Detect which cell encompasses the target text, then output its (X, Y) center coordinate. 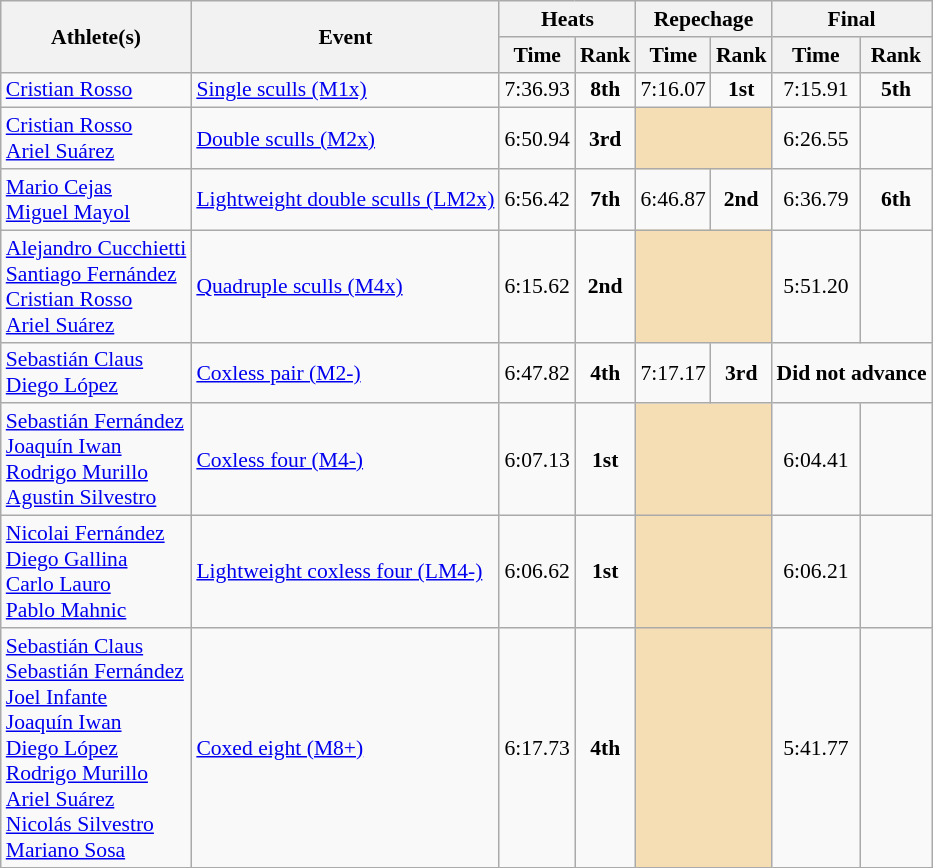
7:36.93 (536, 90)
7:15.91 (816, 90)
Cristian Rosso (96, 90)
6:04.41 (816, 460)
5:41.77 (816, 748)
Sebastián FernándezJoaquín IwanRodrigo MurilloAgustin Silvestro (96, 460)
6:26.55 (816, 138)
Cristian RossoAriel Suárez (96, 138)
Final (851, 19)
Coxed eight (M8+) (345, 748)
Coxless four (M4-) (345, 460)
Mario CejasMiguel Mayol (96, 200)
6:50.94 (536, 138)
6th (896, 200)
6:17.73 (536, 748)
Sebastián ClausSebastián FernándezJoel InfanteJoaquín IwanDiego LópezRodrigo MurilloAriel SuárezNicolás SilvestroMariano Sosa (96, 748)
6:56.42 (536, 200)
Lightweight double sculls (LM2x) (345, 200)
6:06.21 (816, 572)
6:47.82 (536, 372)
Lightweight coxless four (LM4-) (345, 572)
6:36.79 (816, 200)
Coxless pair (M2-) (345, 372)
Quadruple sculls (M4x) (345, 286)
Repechage (703, 19)
6:15.62 (536, 286)
6:46.87 (672, 200)
Event (345, 36)
Single sculls (M1x) (345, 90)
Heats (567, 19)
Sebastián ClausDiego López (96, 372)
5th (896, 90)
Did not advance (851, 372)
6:07.13 (536, 460)
6:06.62 (536, 572)
7:16.07 (672, 90)
7th (606, 200)
7:17.17 (672, 372)
Nicolai FernándezDiego GallinaCarlo LauroPablo Mahnic (96, 572)
8th (606, 90)
5:51.20 (816, 286)
Double sculls (M2x) (345, 138)
Athlete(s) (96, 36)
Alejandro CucchiettiSantiago FernándezCristian RossoAriel Suárez (96, 286)
